Capture the cell that displays the provided text and extract its [x, y] central coordinate. 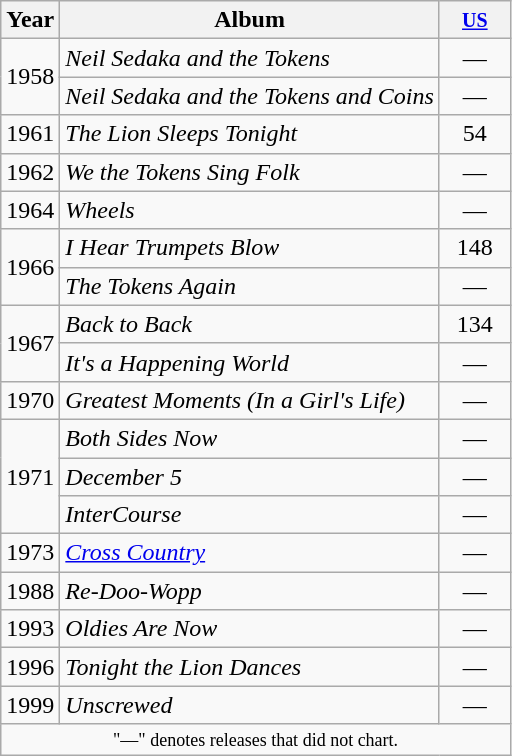
We the Tokens Sing Folk [250, 172]
December 5 [250, 477]
1999 [30, 705]
1971 [30, 476]
1966 [30, 267]
Album [250, 20]
1958 [30, 77]
Wheels [250, 210]
Re-Doo-Wopp [250, 591]
Both Sides Now [250, 438]
It's a Happening World [250, 362]
I Hear Trumpets Blow [250, 248]
134 [474, 324]
1996 [30, 667]
1993 [30, 629]
1964 [30, 210]
Neil Sedaka and the Tokens and Coins [250, 96]
1988 [30, 591]
Back to Back [250, 324]
148 [474, 248]
1973 [30, 553]
Tonight the Lion Dances [250, 667]
The Lion Sleeps Tonight [250, 134]
1967 [30, 343]
Neil Sedaka and the Tokens [250, 58]
Cross Country [250, 553]
Unscrewed [250, 705]
"—" denotes releases that did not chart. [256, 740]
The Tokens Again [250, 286]
Greatest Moments (In a Girl's Life) [250, 400]
54 [474, 134]
Year [30, 20]
1970 [30, 400]
1962 [30, 172]
1961 [30, 134]
US [474, 20]
InterCourse [250, 515]
Oldies Are Now [250, 629]
